Capture the cell that displays the provided text and extract its (X, Y) central coordinate. 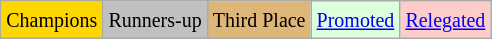
Runners-up (155, 20)
Promoted (356, 20)
Relegated (446, 20)
Third Place (259, 20)
Champions (52, 20)
